Locate the cell with the specified text and output its [x, y] center coordinate. 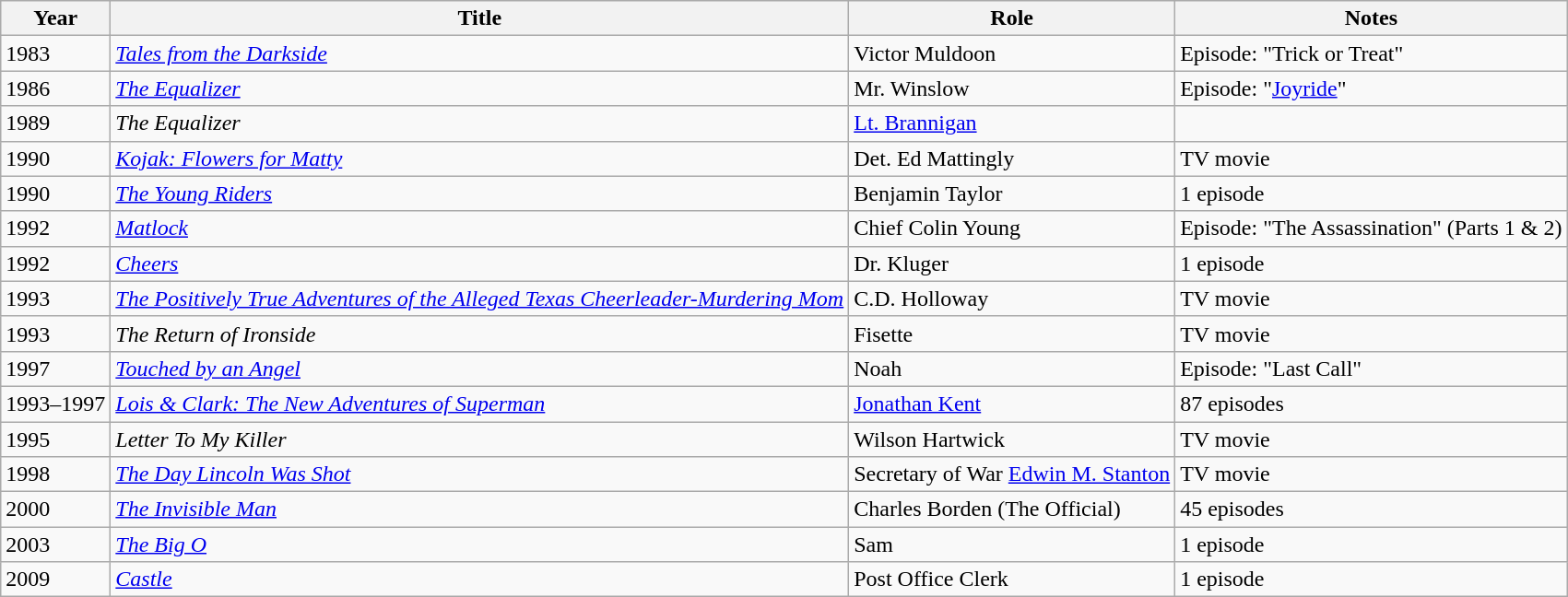
Episode: "Last Call" [1372, 369]
Benjamin Taylor [1012, 193]
Year [55, 18]
The Young Riders [479, 193]
1995 [55, 439]
Episode: "The Assassination" (Parts 1 & 2) [1372, 228]
Noah [1012, 369]
Matlock [479, 228]
The Day Lincoln Was Shot [479, 474]
Kojak: Flowers for Matty [479, 158]
Lt. Brannigan [1012, 123]
Mr. Winslow [1012, 88]
Episode: "Joyride" [1372, 88]
Title [479, 18]
Letter To My Killer [479, 439]
Touched by an Angel [479, 369]
The Invisible Man [479, 509]
87 episodes [1372, 404]
Secretary of War Edwin M. Stanton [1012, 474]
Dr. Kluger [1012, 263]
Wilson Hartwick [1012, 439]
Role [1012, 18]
Charles Borden (The Official) [1012, 509]
Det. Ed Mattingly [1012, 158]
1993–1997 [55, 404]
Castle [479, 579]
Fisette [1012, 334]
Notes [1372, 18]
Jonathan Kent [1012, 404]
1998 [55, 474]
The Return of Ironside [479, 334]
Chief Colin Young [1012, 228]
Tales from the Darkside [479, 53]
1989 [55, 123]
Sam [1012, 544]
Lois & Clark: The New Adventures of Superman [479, 404]
The Positively True Adventures of the Alleged Texas Cheerleader-Murdering Mom [479, 298]
Victor Muldoon [1012, 53]
The Big O [479, 544]
Episode: "Trick or Treat" [1372, 53]
2003 [55, 544]
1986 [55, 88]
1983 [55, 53]
C.D. Holloway [1012, 298]
1997 [55, 369]
Post Office Clerk [1012, 579]
45 episodes [1372, 509]
2000 [55, 509]
Cheers [479, 263]
2009 [55, 579]
